Return [x, y] of the center of cell containing provided text 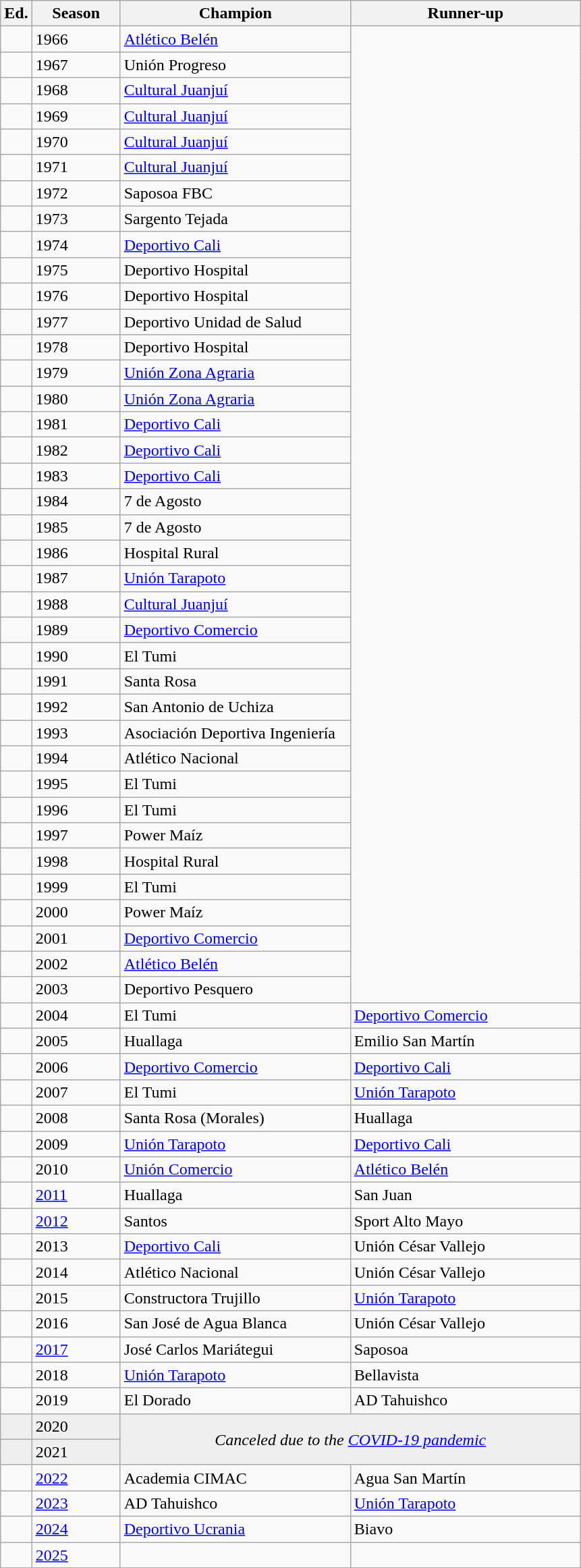
2013 [76, 1247]
Santa Rosa (Morales) [235, 1118]
1995 [76, 784]
1972 [76, 193]
1987 [76, 578]
2024 [76, 1529]
1991 [76, 681]
1988 [76, 604]
1985 [76, 527]
Champion [235, 13]
2009 [76, 1144]
1994 [76, 759]
2022 [76, 1478]
1978 [76, 348]
Agua San Martín [466, 1478]
1974 [76, 244]
2010 [76, 1170]
1966 [76, 39]
2002 [76, 964]
2005 [76, 1041]
San Antonio de Uchiza [235, 707]
1970 [76, 142]
Deportivo Pesquero [235, 990]
2021 [76, 1452]
2001 [76, 938]
2004 [76, 1015]
1968 [76, 90]
1999 [76, 887]
2006 [76, 1066]
1976 [76, 296]
Saposoa FBC [235, 193]
José Carlos Mariátegui [235, 1349]
Santos [235, 1221]
Deportivo Ucrania [235, 1529]
1973 [76, 219]
1969 [76, 116]
Sport Alto Mayo [466, 1221]
1980 [76, 399]
1989 [76, 630]
1977 [76, 322]
Santa Rosa [235, 681]
2018 [76, 1375]
Season [76, 13]
2025 [76, 1555]
1983 [76, 476]
2020 [76, 1426]
2019 [76, 1401]
Unión Comercio [235, 1170]
2008 [76, 1118]
1998 [76, 861]
2003 [76, 990]
San Juan [466, 1195]
Saposoa [466, 1349]
Sargento Tejada [235, 219]
2017 [76, 1349]
2007 [76, 1092]
El Dorado [235, 1401]
1971 [76, 167]
1984 [76, 502]
1990 [76, 655]
Runner-up [466, 13]
Biavo [466, 1529]
Bellavista [466, 1375]
2011 [76, 1195]
Asociación Deportiva Ingeniería [235, 732]
2000 [76, 913]
1996 [76, 810]
2015 [76, 1298]
2016 [76, 1324]
1992 [76, 707]
1975 [76, 270]
2023 [76, 1503]
Constructora Trujillo [235, 1298]
1979 [76, 373]
1982 [76, 450]
1997 [76, 836]
1993 [76, 732]
2012 [76, 1221]
Unión Progreso [235, 65]
Deportivo Unidad de Salud [235, 322]
Ed. [16, 13]
1967 [76, 65]
Canceled due to the COVID-19 pandemic [350, 1439]
Academia CIMAC [235, 1478]
San José de Agua Blanca [235, 1324]
1986 [76, 553]
1981 [76, 425]
Emilio San Martín [466, 1041]
2014 [76, 1272]
